Return (x, y) of the center of cell containing provided text 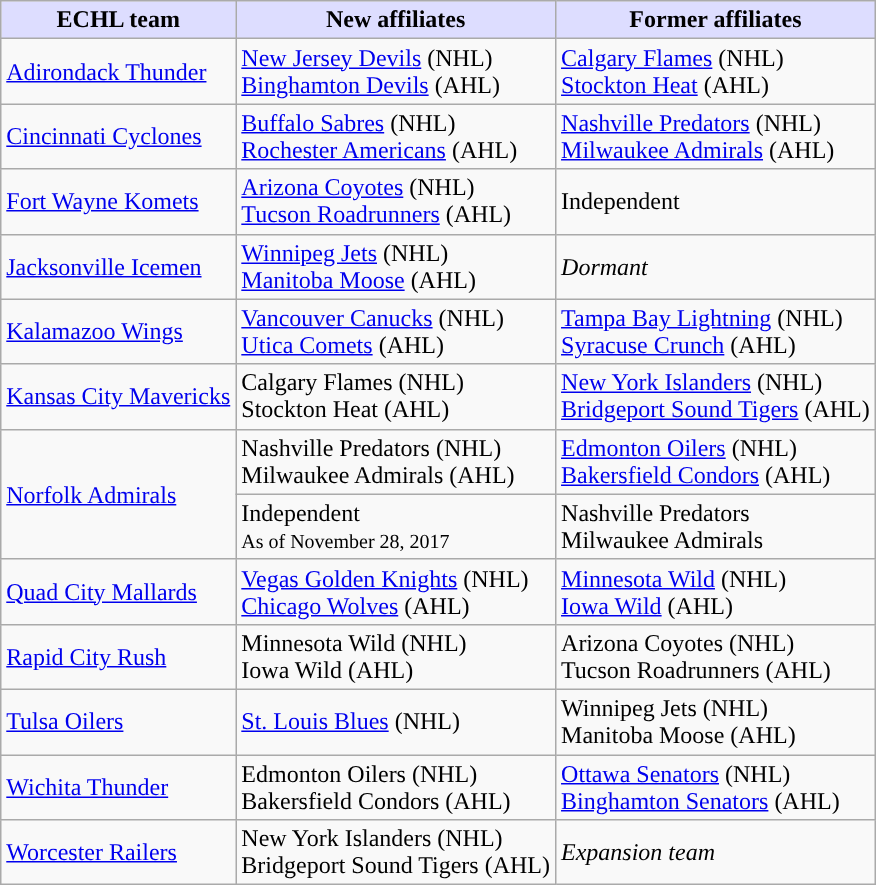
Ottawa Senators (NHL)Binghamton Senators (AHL) (716, 786)
Former affiliates (716, 20)
Nashville PredatorsMilwaukee Admirals (716, 526)
Dormant (716, 266)
St. Louis Blues (NHL) (396, 722)
Quad City Mallards (118, 592)
Wichita Thunder (118, 786)
Cincinnati Cyclones (118, 136)
Kalamazoo Wings (118, 332)
Tampa Bay Lightning (NHL)Syracuse Crunch (AHL) (716, 332)
Tulsa Oilers (118, 722)
IndependentAs of November 28, 2017 (396, 526)
Kansas City Mavericks (118, 396)
Expansion team (716, 852)
Adirondack Thunder (118, 72)
Worcester Railers (118, 852)
Vancouver Canucks (NHL)Utica Comets (AHL) (396, 332)
Fort Wayne Komets (118, 202)
Jacksonville Icemen (118, 266)
Independent (716, 202)
Rapid City Rush (118, 656)
Vegas Golden Knights (NHL)Chicago Wolves (AHL) (396, 592)
Norfolk Admirals (118, 494)
New affiliates (396, 20)
New Jersey Devils (NHL)Binghamton Devils (AHL) (396, 72)
Buffalo Sabres (NHL)Rochester Americans (AHL) (396, 136)
ECHL team (118, 20)
